Return (X, Y) of the center of cell containing provided text 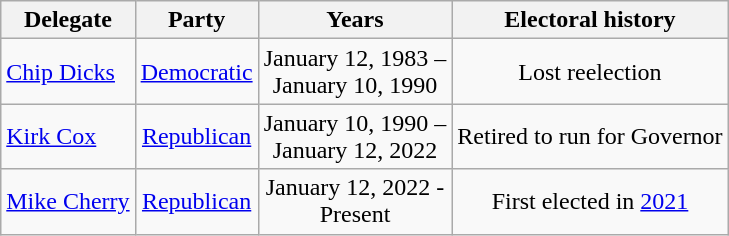
Mike Cherry (68, 202)
Electoral history (590, 20)
Delegate (68, 20)
January 10, 1990 –January 12, 2022 (355, 136)
Retired to run for Governor (590, 136)
First elected in 2021 (590, 202)
Years (355, 20)
Party (196, 20)
January 12, 1983 –January 10, 1990 (355, 72)
Kirk Cox (68, 136)
Democratic (196, 72)
Chip Dicks (68, 72)
January 12, 2022 -Present (355, 202)
Lost reelection (590, 72)
